Provide the [x, y] coordinate of the cell's center where the given text is located.  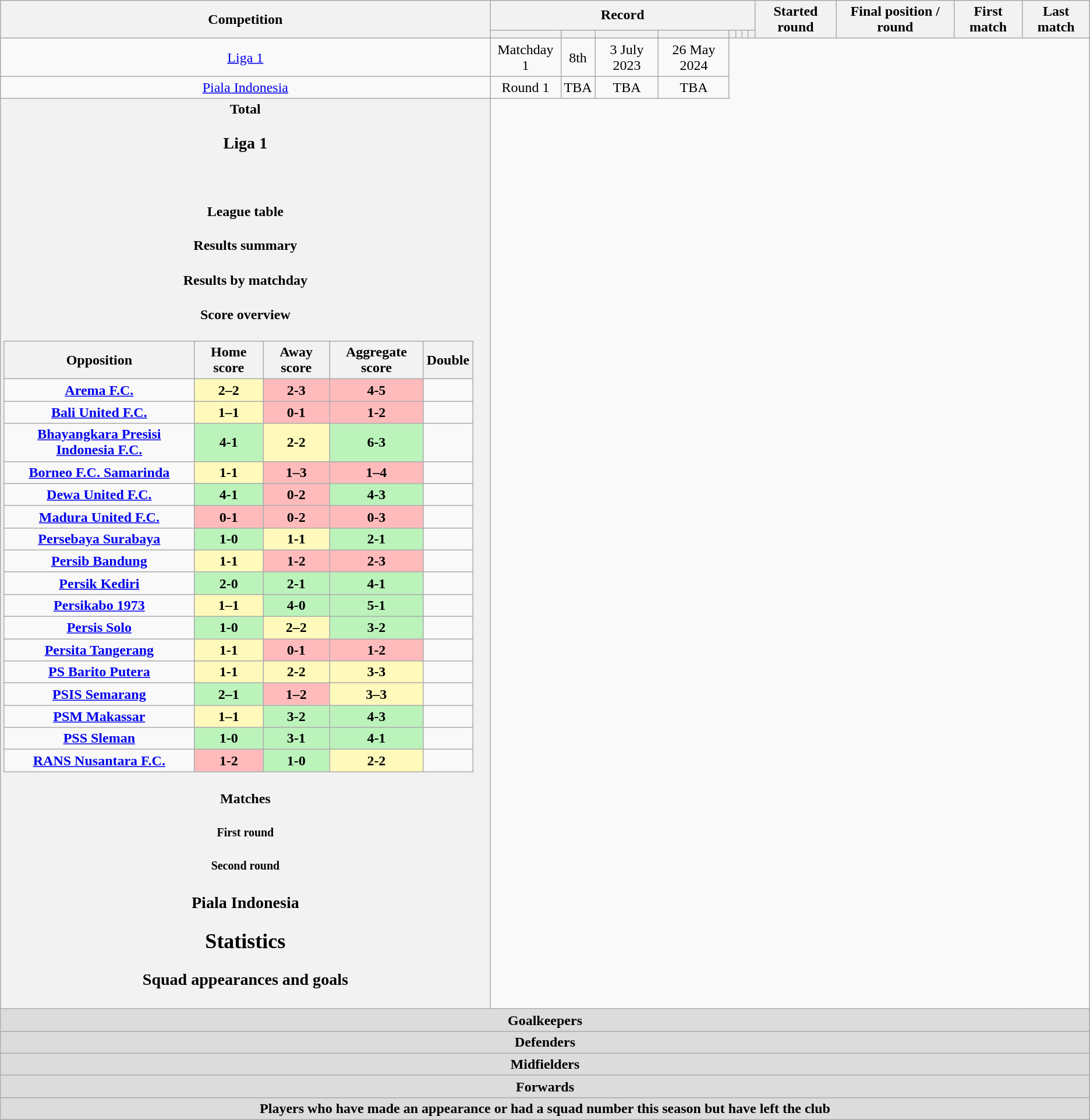
1–2 [296, 694]
Round 1 [525, 87]
Persik Kediri [99, 583]
RANS Nusantara F.C. [99, 761]
Aggregate score [377, 360]
4-5 [377, 390]
Piala Indonesia [246, 87]
Last match [1056, 20]
2-0 [229, 583]
Opposition [99, 360]
Persis Solo [99, 628]
3–3 [377, 694]
3-3 [377, 672]
26 May 2024 [694, 57]
Started round [795, 20]
Forwards [545, 1086]
1–4 [377, 472]
Goalkeepers [545, 1020]
3 July 2023 [627, 57]
Defenders [545, 1042]
PSS Sleman [99, 739]
Borneo F.C. Samarinda [99, 472]
Arema F.C. [99, 390]
Madura United F.C. [99, 517]
5-1 [377, 605]
Bali United F.C. [99, 412]
Bhayangkara Presisi Indonesia F.C. [99, 443]
Competition [246, 20]
1–3 [296, 472]
Persita Tangerang [99, 650]
Players who have made an appearance or had a squad number this season but have left the club [545, 1108]
Final position / round [896, 20]
First match [988, 20]
Home score [229, 360]
Midfielders [545, 1064]
Record [622, 15]
Away score [296, 360]
Liga 1 [246, 57]
Persebaya Surabaya [99, 539]
0-3 [377, 517]
PSM Makassar [99, 716]
8th [578, 57]
6-3 [377, 443]
Dewa United F.C. [99, 494]
Double [448, 360]
PS Barito Putera [99, 672]
Persib Bandung [99, 561]
Persikabo 1973 [99, 605]
2–1 [229, 694]
3-1 [296, 739]
Matchday 1 [525, 57]
4-0 [296, 605]
PSIS Semarang [99, 694]
